Find where the given text appears and provide that cell's center as (X, Y) coordinate. 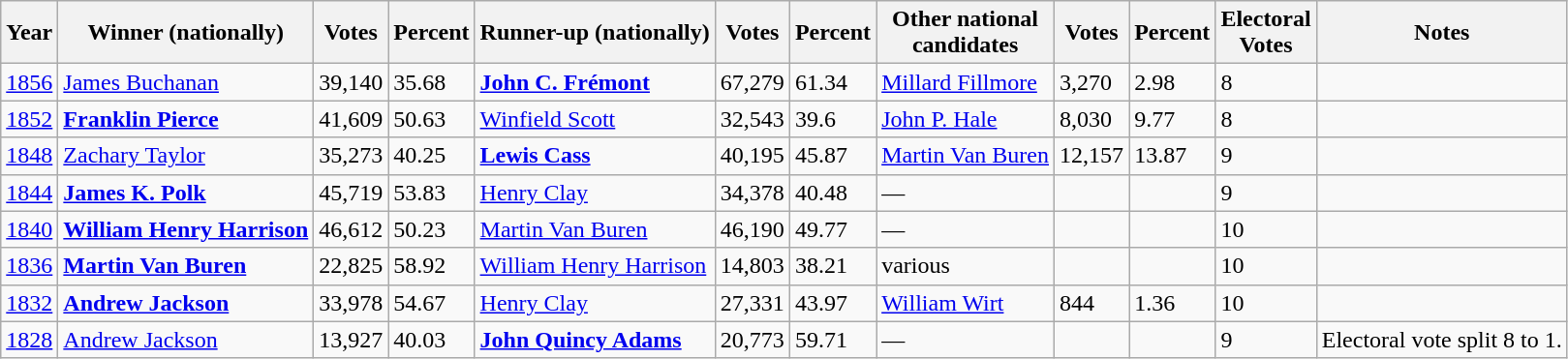
40.03 (432, 340)
59.71 (833, 340)
33,978 (351, 303)
32,543 (752, 119)
45,719 (351, 193)
Zachary Taylor (186, 156)
67,279 (752, 82)
Lewis Cass (595, 156)
13,927 (351, 340)
William Wirt (966, 303)
2.98 (1172, 82)
39,140 (351, 82)
844 (1092, 303)
39.6 (833, 119)
34,378 (752, 193)
Millard Fillmore (966, 82)
53.83 (432, 193)
various (966, 266)
1840 (29, 229)
John C. Frémont (595, 82)
12,157 (1092, 156)
John P. Hale (966, 119)
1848 (29, 156)
35.68 (432, 82)
Electoral vote split 8 to 1. (1441, 340)
40.48 (833, 193)
1828 (29, 340)
1852 (29, 119)
38.21 (833, 266)
9.77 (1172, 119)
13.87 (1172, 156)
22,825 (351, 266)
61.34 (833, 82)
1832 (29, 303)
40.25 (432, 156)
John Quincy Adams (595, 340)
14,803 (752, 266)
3,270 (1092, 82)
Winner (nationally) (186, 33)
ElectoralVotes (1266, 33)
Year (29, 33)
45.87 (833, 156)
40,195 (752, 156)
27,331 (752, 303)
41,609 (351, 119)
43.97 (833, 303)
49.77 (833, 229)
50.23 (432, 229)
1836 (29, 266)
James K. Polk (186, 193)
1.36 (1172, 303)
1844 (29, 193)
58.92 (432, 266)
James Buchanan (186, 82)
Runner-up (nationally) (595, 33)
1856 (29, 82)
54.67 (432, 303)
Other nationalcandidates (966, 33)
46,190 (752, 229)
Notes (1441, 33)
50.63 (432, 119)
Franklin Pierce (186, 119)
20,773 (752, 340)
46,612 (351, 229)
35,273 (351, 156)
Winfield Scott (595, 119)
8,030 (1092, 119)
